Determine the (X, Y) coordinate at the center of the cell enclosing the given text.  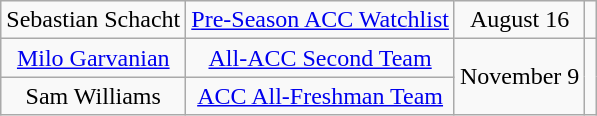
Sebastian Schacht (94, 20)
ACC All-Freshman Team (320, 96)
Pre-Season ACC Watchlist (320, 20)
August 16 (519, 20)
All-ACC Second Team (320, 58)
Milo Garvanian (94, 58)
November 9 (519, 77)
Sam Williams (94, 96)
